Scan for the cell matching the given text and deliver its (X, Y) coordinate at center. 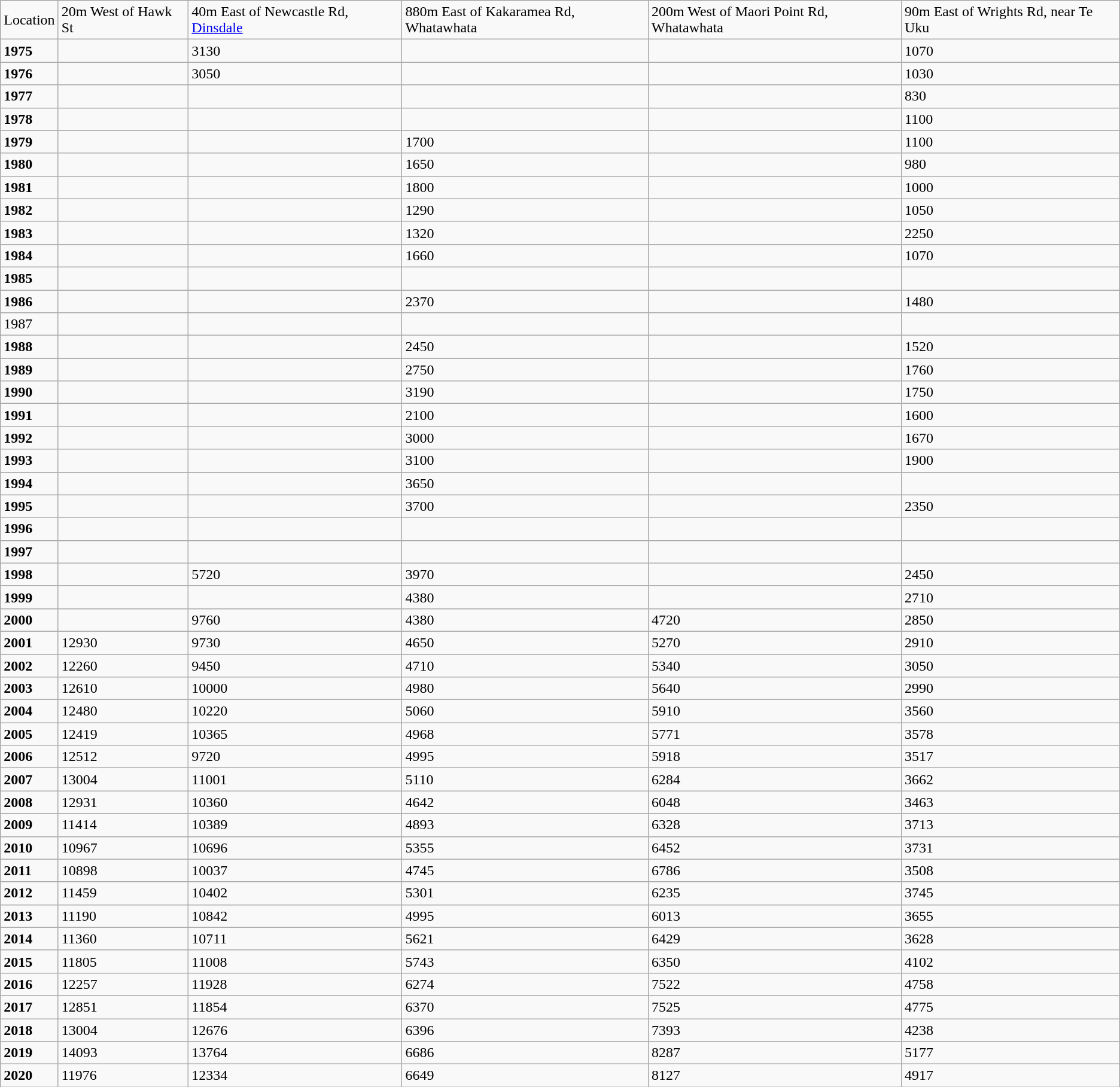
12930 (123, 643)
880m East of Kakaramea Rd, Whatawhata (525, 20)
3100 (525, 461)
5355 (525, 848)
3662 (1010, 780)
4980 (525, 689)
2008 (29, 802)
5110 (525, 780)
6452 (775, 848)
Location (29, 20)
4642 (525, 802)
4710 (525, 666)
1993 (29, 461)
12512 (123, 757)
12260 (123, 666)
2370 (525, 301)
1988 (29, 347)
1979 (29, 142)
2710 (1010, 597)
7525 (775, 1007)
11805 (123, 961)
5720 (296, 574)
9450 (296, 666)
2000 (29, 620)
11190 (123, 916)
10365 (296, 734)
14093 (123, 1053)
11414 (123, 825)
1978 (29, 119)
10402 (296, 893)
12851 (123, 1007)
10220 (296, 711)
1981 (29, 187)
3463 (1010, 802)
4917 (1010, 1076)
5340 (775, 666)
4968 (525, 734)
5621 (525, 939)
1984 (29, 255)
6048 (775, 802)
4893 (525, 825)
1998 (29, 574)
1975 (29, 51)
1900 (1010, 461)
6396 (525, 1030)
6649 (525, 1076)
4720 (775, 620)
7522 (775, 984)
3970 (525, 574)
1520 (1010, 347)
12334 (296, 1076)
1290 (525, 210)
1977 (29, 96)
20m West of Hawk St (123, 20)
2019 (29, 1053)
90m East of Wrights Rd, near Te Uku (1010, 20)
2250 (1010, 233)
10360 (296, 802)
10696 (296, 848)
2011 (29, 870)
2100 (525, 415)
2009 (29, 825)
5771 (775, 734)
6274 (525, 984)
2006 (29, 757)
5270 (775, 643)
3508 (1010, 870)
6328 (775, 825)
4745 (525, 870)
2990 (1010, 689)
1670 (1010, 438)
5177 (1010, 1053)
11976 (123, 1076)
10898 (123, 870)
2017 (29, 1007)
2015 (29, 961)
1660 (525, 255)
3650 (525, 483)
1990 (29, 392)
4102 (1010, 961)
6284 (775, 780)
6429 (775, 939)
1999 (29, 597)
9730 (296, 643)
4758 (1010, 984)
11928 (296, 984)
9760 (296, 620)
2005 (29, 734)
1992 (29, 438)
1030 (1010, 74)
3731 (1010, 848)
2018 (29, 1030)
1986 (29, 301)
3628 (1010, 939)
5060 (525, 711)
2020 (29, 1076)
2001 (29, 643)
830 (1010, 96)
10000 (296, 689)
6786 (775, 870)
1997 (29, 552)
1480 (1010, 301)
1650 (525, 165)
1976 (29, 74)
9720 (296, 757)
5910 (775, 711)
2350 (1010, 506)
2003 (29, 689)
4650 (525, 643)
6686 (525, 1053)
1995 (29, 506)
2012 (29, 893)
5743 (525, 961)
1983 (29, 233)
1996 (29, 529)
10967 (123, 848)
6370 (525, 1007)
8287 (775, 1053)
2910 (1010, 643)
12676 (296, 1030)
3700 (525, 506)
1991 (29, 415)
8127 (775, 1076)
12257 (123, 984)
12480 (123, 711)
5918 (775, 757)
3578 (1010, 734)
1050 (1010, 210)
10389 (296, 825)
11854 (296, 1007)
3000 (525, 438)
5640 (775, 689)
2016 (29, 984)
3190 (525, 392)
2007 (29, 780)
1985 (29, 278)
3655 (1010, 916)
1760 (1010, 370)
2750 (525, 370)
12931 (123, 802)
1994 (29, 483)
2850 (1010, 620)
1800 (525, 187)
10037 (296, 870)
1987 (29, 324)
980 (1010, 165)
4238 (1010, 1030)
6235 (775, 893)
3517 (1010, 757)
1989 (29, 370)
1982 (29, 210)
11459 (123, 893)
1320 (525, 233)
2004 (29, 711)
1000 (1010, 187)
200m West of Maori Point Rd, Whatawhata (775, 20)
3130 (296, 51)
11360 (123, 939)
12610 (123, 689)
2002 (29, 666)
2014 (29, 939)
5301 (525, 893)
12419 (123, 734)
1750 (1010, 392)
1600 (1010, 415)
2010 (29, 848)
40m East of Newcastle Rd, Dinsdale (296, 20)
11008 (296, 961)
11001 (296, 780)
10842 (296, 916)
1980 (29, 165)
6350 (775, 961)
3713 (1010, 825)
4775 (1010, 1007)
10711 (296, 939)
6013 (775, 916)
1700 (525, 142)
3745 (1010, 893)
3560 (1010, 711)
7393 (775, 1030)
13764 (296, 1053)
2013 (29, 916)
